Locate the cell with the specified text and output its (x, y) center coordinate. 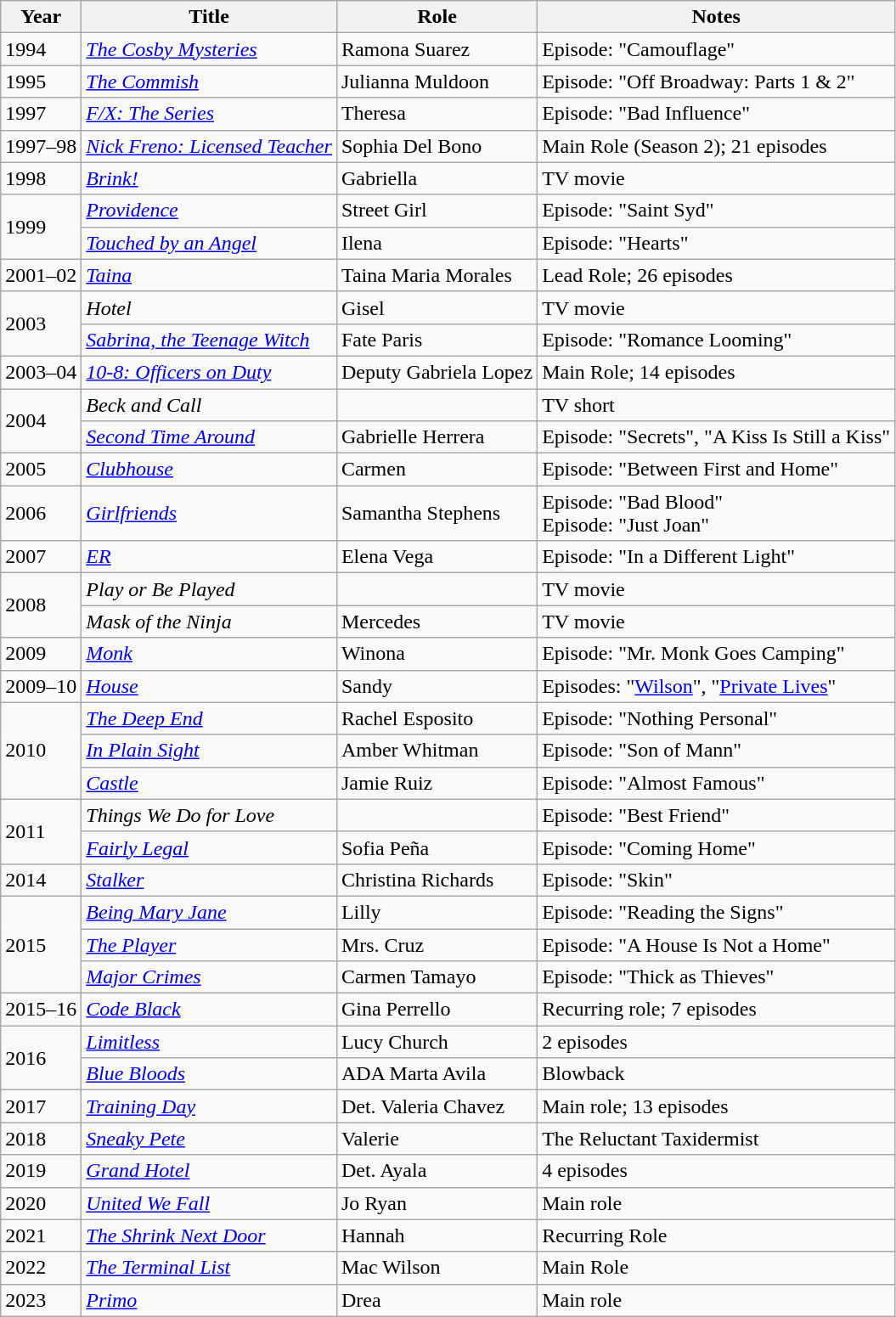
1998 (41, 178)
Hannah (437, 1235)
The Player (209, 945)
Episode: "Nothing Personal" (717, 718)
Blowback (717, 1074)
2008 (41, 605)
Gabriella (437, 178)
The Deep End (209, 718)
Episode: "Romance Looming" (717, 340)
The Cosby Mysteries (209, 49)
Being Mary Jane (209, 912)
Episode: "Saint Syd" (717, 211)
2022 (41, 1268)
2 episodes (717, 1042)
1997–98 (41, 146)
Lucy Church (437, 1042)
Mercedes (437, 622)
Mask of the Ninja (209, 622)
Rachel Esposito (437, 718)
2005 (41, 470)
Sophia Del Bono (437, 146)
Ilena (437, 243)
2021 (41, 1235)
Theresa (437, 114)
The Terminal List (209, 1268)
Lilly (437, 912)
Main role; 13 episodes (717, 1106)
Street Girl (437, 211)
2007 (41, 557)
Episode: "Skin" (717, 880)
2015–16 (41, 1010)
Episode: "Secrets", "A Kiss Is Still a Kiss" (717, 437)
2018 (41, 1139)
2003 (41, 324)
Gisel (437, 307)
Winona (437, 654)
Deputy Gabriela Lopez (437, 372)
2011 (41, 831)
The Reluctant Taxidermist (717, 1139)
1997 (41, 114)
Main Role (717, 1268)
Drea (437, 1300)
2020 (41, 1203)
Sofia Peña (437, 847)
Episode: "Bad Blood"Episode: "Just Joan" (717, 513)
Role (437, 17)
Julianna Muldoon (437, 82)
Taina (209, 275)
Touched by an Angel (209, 243)
2023 (41, 1300)
Det. Valeria Chavez (437, 1106)
Brink! (209, 178)
Lead Role; 26 episodes (717, 275)
2004 (41, 421)
Fairly Legal (209, 847)
Carmen Tamayo (437, 977)
Hotel (209, 307)
Major Crimes (209, 977)
Girlfriends (209, 513)
Limitless (209, 1042)
2009–10 (41, 686)
ER (209, 557)
Episode: "Camouflage" (717, 49)
Notes (717, 17)
ADA Marta Avila (437, 1074)
Fate Paris (437, 340)
Main Role (Season 2); 21 episodes (717, 146)
Providence (209, 211)
1999 (41, 227)
Episode: "Between First and Home" (717, 470)
Recurring role; 7 episodes (717, 1010)
Gina Perrello (437, 1010)
Jamie Ruiz (437, 783)
Episode: "A House Is Not a Home" (717, 945)
F/X: The Series (209, 114)
Stalker (209, 880)
2001–02 (41, 275)
Training Day (209, 1106)
2009 (41, 654)
Recurring Role (717, 1235)
Episode: "Almost Famous" (717, 783)
Carmen (437, 470)
Second Time Around (209, 437)
Episode: "Thick as Thieves" (717, 977)
Det. Ayala (437, 1171)
2014 (41, 880)
The Shrink Next Door (209, 1235)
Year (41, 17)
2017 (41, 1106)
1995 (41, 82)
Episode: "Son of Mann" (717, 751)
Sabrina, the Teenage Witch (209, 340)
Episode: "Best Friend" (717, 815)
Title (209, 17)
Samantha Stephens (437, 513)
Episode: "Mr. Monk Goes Camping" (717, 654)
Play or Be Played (209, 589)
Episode: "Off Broadway: Parts 1 & 2" (717, 82)
Episode: "In a Different Light" (717, 557)
Episode: "Bad Influence" (717, 114)
Blue Bloods (209, 1074)
Christina Richards (437, 880)
Episodes: "Wilson", "Private Lives" (717, 686)
Mac Wilson (437, 1268)
Things We Do for Love (209, 815)
Sneaky Pete (209, 1139)
Sandy (437, 686)
4 episodes (717, 1171)
2003–04 (41, 372)
Episode: "Hearts" (717, 243)
The Commish (209, 82)
United We Fall (209, 1203)
2010 (41, 751)
Elena Vega (437, 557)
Castle (209, 783)
Taina Maria Morales (437, 275)
Monk (209, 654)
Ramona Suarez (437, 49)
Amber Whitman (437, 751)
Primo (209, 1300)
Beck and Call (209, 405)
TV short (717, 405)
1994 (41, 49)
Episode: "Reading the Signs" (717, 912)
House (209, 686)
Jo Ryan (437, 1203)
Nick Freno: Licensed Teacher (209, 146)
2015 (41, 944)
Grand Hotel (209, 1171)
2006 (41, 513)
Episode: "Coming Home" (717, 847)
In Plain Sight (209, 751)
2016 (41, 1058)
Clubhouse (209, 470)
Mrs. Cruz (437, 945)
Valerie (437, 1139)
Code Black (209, 1010)
Gabrielle Herrera (437, 437)
2019 (41, 1171)
Main Role; 14 episodes (717, 372)
10-8: Officers on Duty (209, 372)
